Pinpoint the cell where the given text exists, returning its (x, y) midpoint coordinate. 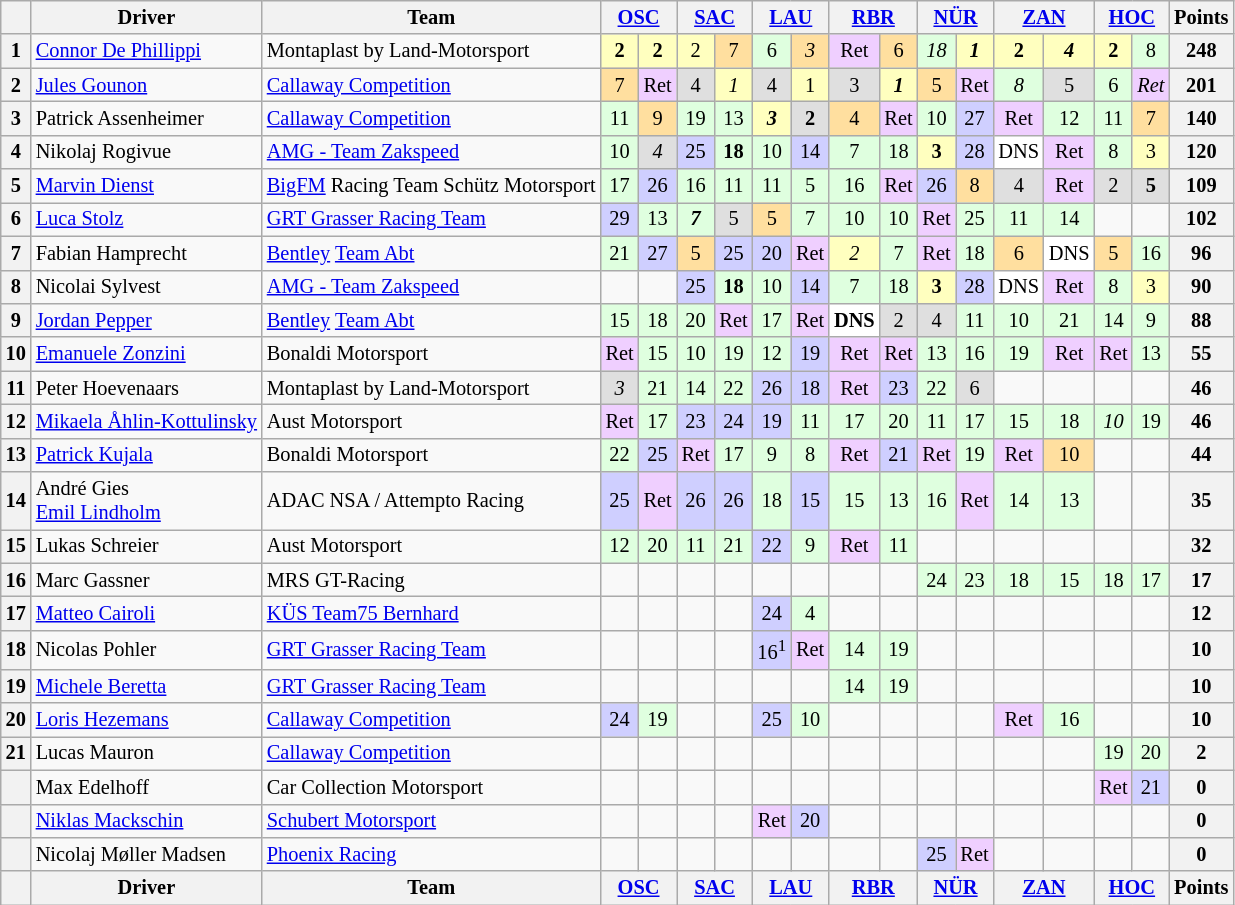
120 (1201, 152)
Michele Beretta (146, 686)
ADAC NSA / Attempto Racing (432, 501)
KÜS Team75 Bernhard (432, 613)
44 (1201, 455)
Marc Gassner (146, 580)
Mikaela Åhlin-Kottulinsky (146, 421)
Fabian Hamprecht (146, 253)
Peter Hoevenaars (146, 388)
Emanuele Zonzini (146, 354)
Nicolaj Møller Madsen (146, 854)
Marvin Dienst (146, 186)
Connor De Phillippi (146, 51)
Jordan Pepper (146, 320)
André Gies Emil Lindholm (146, 501)
Patrick Assenheimer (146, 118)
Loris Hezemans (146, 720)
88 (1201, 320)
35 (1201, 501)
201 (1201, 85)
Lucas Mauron (146, 753)
Car Collection Motorsport (432, 787)
MRS GT-Racing (432, 580)
102 (1201, 219)
161 (772, 650)
Nicolas Pohler (146, 650)
90 (1201, 287)
109 (1201, 186)
140 (1201, 118)
Patrick Kujala (146, 455)
Luca Stolz (146, 219)
Phoenix Racing (432, 854)
96 (1201, 253)
Nikolaj Rogivue (146, 152)
Matteo Cairoli (146, 613)
Nicolai Sylvest (146, 287)
Niklas Mackschin (146, 821)
BigFM Racing Team Schütz Motorsport (432, 186)
Lukas Schreier (146, 546)
Schubert Motorsport (432, 821)
248 (1201, 51)
29 (620, 219)
32 (1201, 546)
Jules Gounon (146, 85)
55 (1201, 354)
Max Edelhoff (146, 787)
